Pinpoint the cell where the given text exists, returning its (X, Y) midpoint coordinate. 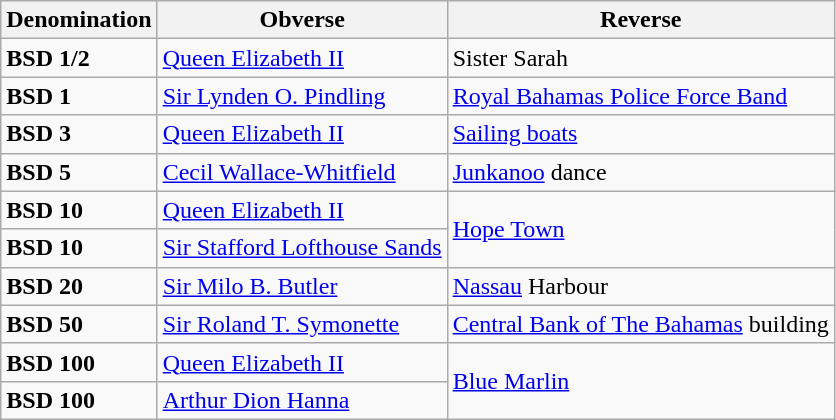
Cecil Wallace-Whitfield (302, 172)
Sir Milo B. Butler (302, 286)
Sir Lynden O. Pindling (302, 96)
BSD 3 (79, 134)
Reverse (640, 20)
Arthur Dion Hanna (302, 400)
Sir Stafford Lofthouse Sands (302, 248)
Sailing boats (640, 134)
Sir Roland T. Symonette (302, 324)
Central Bank of The Bahamas building (640, 324)
Nassau Harbour (640, 286)
Obverse (302, 20)
Blue Marlin (640, 381)
BSD 5 (79, 172)
BSD 50 (79, 324)
Sister Sarah (640, 58)
Junkanoo dance (640, 172)
Hope Town (640, 229)
BSD 1 (79, 96)
BSD 20 (79, 286)
Denomination (79, 20)
Royal Bahamas Police Force Band (640, 96)
BSD 1/2 (79, 58)
